Determine the [x, y] coordinate at the center of the cell enclosing the given text.  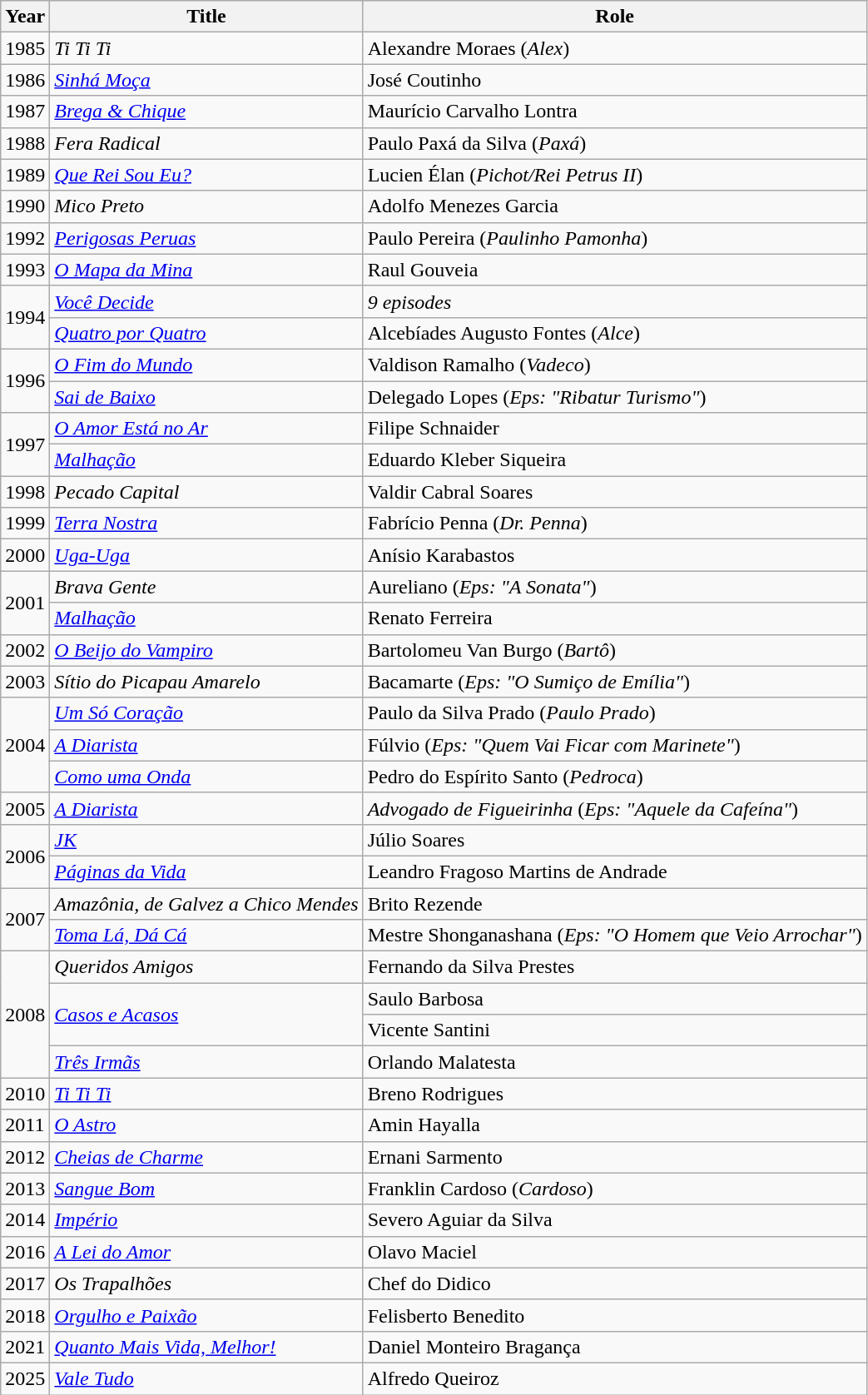
Um Só Coração [206, 713]
Raul Gouveia [614, 270]
Terra Nostra [206, 524]
Renato Ferreira [614, 618]
Aureliano (Eps: "A Sonata") [614, 587]
1986 [25, 80]
2025 [25, 1378]
Breno Rodrigues [614, 1094]
Bartolomeu Van Burgo (Bartô) [614, 650]
1993 [25, 270]
Delegado Lopes (Eps: "Ribatur Turismo") [614, 397]
2003 [25, 682]
Três Irmãs [206, 1062]
Fernando da Silva Prestes [614, 967]
2011 [25, 1125]
1998 [25, 492]
Páginas da Vida [206, 871]
Brega & Chique [206, 112]
Cheias de Charme [206, 1157]
Eduardo Kleber Siqueira [614, 460]
Valdir Cabral Soares [614, 492]
O Beijo do Vampiro [206, 650]
Amin Hayalla [614, 1125]
Fera Radical [206, 143]
Saulo Barbosa [614, 999]
2000 [25, 555]
Casos e Acasos [206, 1015]
Filipe Schnaider [614, 429]
O Amor Está no Ar [206, 429]
Amazônia, de Galvez a Chico Mendes [206, 903]
Quatro por Quatro [206, 333]
Você Decide [206, 301]
Fúlvio (Eps: "Quem Vai Ficar com Marinete") [614, 745]
Alcebíades Augusto Fontes (Alce) [614, 333]
2017 [25, 1283]
Paulo da Silva Prado (Paulo Prado) [614, 713]
1994 [25, 317]
Como uma Onda [206, 777]
Leandro Fragoso Martins de Andrade [614, 871]
Felisberto Benedito [614, 1315]
Anísio Karabastos [614, 555]
O Fim do Mundo [206, 365]
2012 [25, 1157]
Sítio do Picapau Amarelo [206, 682]
Sai de Baixo [206, 397]
Sangue Bom [206, 1189]
1999 [25, 524]
2008 [25, 1015]
Que Rei Sou Eu? [206, 175]
2013 [25, 1189]
Olavo Maciel [614, 1252]
Alfredo Queiroz [614, 1378]
Valdison Ramalho (Vadeco) [614, 365]
Severo Aguiar da Silva [614, 1220]
1989 [25, 175]
2016 [25, 1252]
Queridos Amigos [206, 967]
Pedro do Espírito Santo (Pedroca) [614, 777]
Brava Gente [206, 587]
2014 [25, 1220]
2018 [25, 1315]
Júlio Soares [614, 840]
1990 [25, 206]
Alexandre Moraes (Alex) [614, 48]
Chef do Didico [614, 1283]
A Lei do Amor [206, 1252]
1997 [25, 444]
Maurício Carvalho Lontra [614, 112]
2005 [25, 808]
9 episodes [614, 301]
O Astro [206, 1125]
Daniel Monteiro Bragança [614, 1347]
1988 [25, 143]
2001 [25, 603]
Império [206, 1220]
Ernani Sarmento [614, 1157]
2010 [25, 1094]
Uga-Uga [206, 555]
Paulo Pereira (Paulinho Pamonha) [614, 238]
Brito Rezende [614, 903]
2006 [25, 856]
Paulo Paxá da Silva (Paxá) [614, 143]
Toma Lá, Dá Cá [206, 936]
Vale Tudo [206, 1378]
2004 [25, 745]
1996 [25, 380]
Perigosas Peruas [206, 238]
Fabrício Penna (Dr. Penna) [614, 524]
Bacamarte (Eps: "O Sumiço de Emília") [614, 682]
Orlando Malatesta [614, 1062]
Year [25, 17]
Advogado de Figueirinha (Eps: "Aquele da Cafeína") [614, 808]
Os Trapalhões [206, 1283]
Adolfo Menezes Garcia [614, 206]
Mestre Shonganashana (Eps: "O Homem que Veio Arrochar") [614, 936]
1992 [25, 238]
JK [206, 840]
2021 [25, 1347]
2007 [25, 919]
2002 [25, 650]
Pecado Capital [206, 492]
Orgulho e Paixão [206, 1315]
Role [614, 17]
Sinhá Moça [206, 80]
Franklin Cardoso (Cardoso) [614, 1189]
Mico Preto [206, 206]
José Coutinho [614, 80]
1987 [25, 112]
Title [206, 17]
1985 [25, 48]
Quanto Mais Vida, Melhor! [206, 1347]
O Mapa da Mina [206, 270]
Lucien Élan (Pichot/Rei Petrus II) [614, 175]
Vicente Santini [614, 1030]
